Capture the cell that displays the provided text and extract its [x, y] central coordinate. 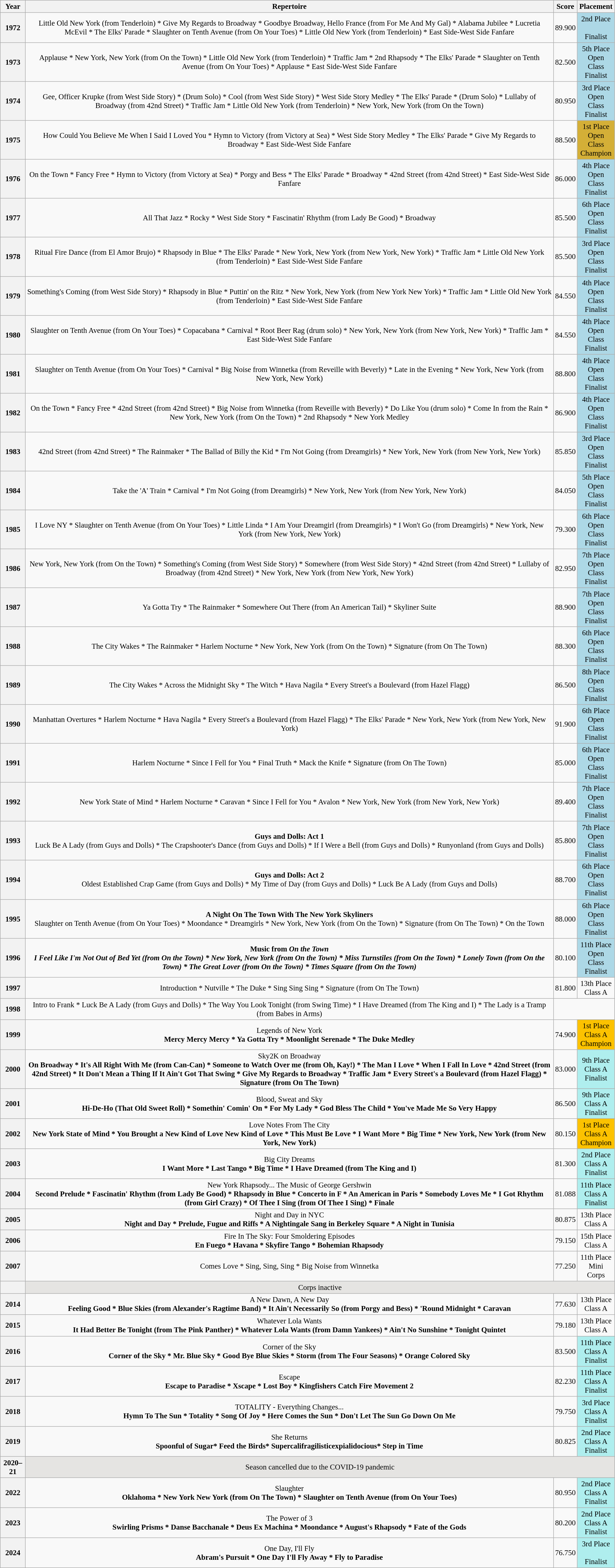
Year [13, 7]
79.300 [565, 529]
1980 [13, 335]
Comes Love * Sing, Sing, Sing * Big Noise from Winnetka [289, 1266]
85.000 [565, 763]
Blood, Sweat and SkyHi-De-Ho (That Old Sweet Roll) * Somethin' Comin' On * For My Lady * God Bless The Child * You've Made Me So Very Happy [289, 1104]
1988 [13, 646]
88.000 [565, 919]
2016 [13, 1351]
2023 [13, 1523]
88.900 [565, 607]
79.750 [565, 1411]
2018 [13, 1411]
Big City DreamsI Want More * Last Tango * Big Time * I Have Dreamed (from The King and I) [289, 1164]
89.900 [565, 28]
1984 [13, 490]
8th PlaceOpen ClassFinalist [596, 686]
76.750 [565, 1553]
1994 [13, 880]
3rd PlaceClass AFinalist [596, 1411]
88.700 [565, 880]
2019 [13, 1441]
74.900 [565, 1035]
Guys and Dolls: Act 2Oldest Established Crap Game (from Guys and Dolls) * My Time of Day (from Guys and Dolls) * Luck Be A Lady (from Guys and Dolls) [289, 880]
77.250 [565, 1266]
79.150 [565, 1241]
2nd PlaceFinalist [596, 28]
The City Wakes * The Rainmaker * Harlem Nocturne * New York, New York (from On the Town) * Signature (from On The Town) [289, 646]
82.500 [565, 62]
1992 [13, 802]
1975 [13, 140]
Corner of the SkyCorner of the Sky * Mr. Blue Sky * Good Bye Blue Skies * Storm (from The Four Seasons) * Orange Colored Sky [289, 1351]
2014 [13, 1304]
80.875 [565, 1219]
2001 [13, 1104]
The Power of 3Swirling Prisms * Danse Bacchanale * Deus Ex Machina * Moondance * August's Rhapsody * Fate of the Gods [289, 1523]
1993 [13, 841]
81.800 [565, 988]
Corps inactive [320, 1288]
80.200 [565, 1523]
83.500 [565, 1351]
79.180 [565, 1326]
Placement [596, 7]
84.050 [565, 490]
New York State of Mind * Harlem Nocturne * Caravan * Since I Fell for You * Avalon * New York, New York (from New York, New York) [289, 802]
82.950 [565, 569]
11th PlaceOpen ClassFinalist [596, 958]
2024 [13, 1553]
85.850 [565, 452]
2007 [13, 1266]
15th PlaceClass A [596, 1241]
88.800 [565, 374]
1998 [13, 1009]
3rd PlaceFinalist [596, 1553]
88.500 [565, 140]
77.630 [565, 1304]
1991 [13, 763]
1986 [13, 569]
83.000 [565, 1069]
Take the 'A' Train * Carnival * I'm Not Going (from Dreamgirls) * New York, New York (from New York, New York) [289, 490]
88.300 [565, 646]
2004 [13, 1194]
2002 [13, 1134]
SlaughterOklahoma * New York New York (from On The Town) * Slaughter on Tenth Avenue (from On Your Toes) [289, 1493]
1995 [13, 919]
1989 [13, 686]
86.900 [565, 412]
1974 [13, 101]
The City Wakes * Across the Midnight Sky * The Witch * Hava Nagila * Every Street's a Boulevard (from Hazel Flagg) [289, 686]
82.230 [565, 1381]
Fire In The Sky: Four Smoldering EpisodesEn Fuego * Havana * Skyfire Tango * Bohemian Rhapsody [289, 1241]
TOTALITY - Everything Changes...Hymn To The Sun * Totality * Song Of Joy * Here Comes the Sun * Don't Let The Sun Go Down On Me [289, 1411]
80.825 [565, 1441]
2000 [13, 1069]
2017 [13, 1381]
2015 [13, 1326]
1985 [13, 529]
Legends of New YorkMercy Mercy Mercy * Ya Gotta Try * Moonlight Serenade * The Duke Medley [289, 1035]
Ya Gotta Try * The Rainmaker * Somewhere Out There (from An American Tail) * Skyliner Suite [289, 607]
EscapeEscape to Paradise * Xscape * Lost Boy * Kingfishers Catch Fire Movement 2 [289, 1381]
1st PlaceOpen ClassChampion [596, 140]
89.400 [565, 802]
Season cancelled due to the COVID-19 pandemic [320, 1467]
Night and Day in NYCNight and Day * Prelude, Fugue and Riffs * A Nightingale Sang in Berkeley Square * A Night in Tunisia [289, 1219]
1976 [13, 179]
1979 [13, 296]
Score [565, 7]
1973 [13, 62]
2022 [13, 1493]
All That Jazz * Rocky * West Side Story * Fascinatin' Rhythm (from Lady Be Good) * Broadway [289, 218]
1972 [13, 28]
91.900 [565, 724]
2020–21 [13, 1467]
2006 [13, 1241]
1978 [13, 257]
85.800 [565, 841]
1996 [13, 958]
Introduction * Nutville * The Duke * Sing Sing Sing * Signature (from On The Town) [289, 988]
11th PlaceMini Corps [596, 1266]
80.150 [565, 1134]
1990 [13, 724]
81.300 [565, 1164]
Whatever Lola WantsIt Had Better Be Tonight (from The Pink Panther) * Whatever Lola Wants (from Damn Yankees) * Ain't No Sunshine * Tonight Quintet [289, 1326]
1982 [13, 412]
Repertoire [289, 7]
1987 [13, 607]
81.088 [565, 1194]
1999 [13, 1035]
2003 [13, 1164]
1981 [13, 374]
2005 [13, 1219]
One Day, I'll FlyAbram's Pursuit * One Day I'll Fly Away * Fly to Paradise [289, 1553]
86.000 [565, 179]
She ReturnsSpoonful of Sugar* Feed the Birds* Supercalifragilisticexpialidocious* Step in Time [289, 1441]
Harlem Nocturne * Since I Fell for You * Final Truth * Mack the Knife * Signature (from On The Town) [289, 763]
1977 [13, 218]
1983 [13, 452]
80.100 [565, 958]
1997 [13, 988]
